Return the (x, y) coordinate for the center point of the cell that contains the specified text.  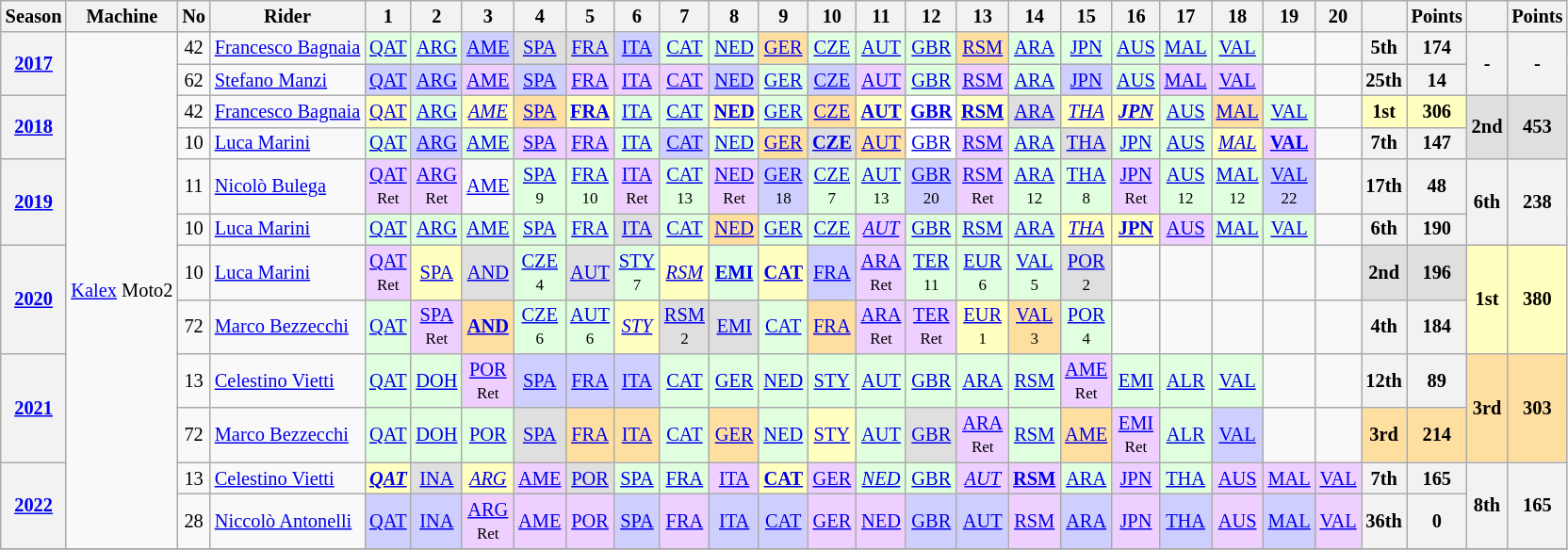
TERRet (931, 327)
3 (488, 16)
4th (1384, 327)
2018 (34, 126)
POR2 (1086, 272)
28 (194, 521)
GER18 (783, 186)
8 (735, 16)
ITARet (637, 186)
GBR20 (931, 186)
JPNRet (1135, 186)
1 (388, 16)
5 (590, 16)
8th (1487, 505)
62 (194, 80)
20 (1338, 16)
Machine (122, 16)
RSM2 (684, 327)
380 (1537, 299)
89 (1437, 380)
174 (1437, 48)
17 (1185, 16)
16 (1135, 16)
CZE7 (832, 186)
CZE6 (539, 327)
2020 (34, 299)
Kalex Moto2 (122, 290)
25th (1384, 80)
AMERet (1086, 380)
Rider (287, 16)
VAL22 (1289, 186)
238 (1537, 202)
STY7 (637, 272)
17th (1384, 186)
9 (783, 16)
MAL12 (1238, 186)
12 (931, 16)
Stefano Manzi (287, 80)
AUT6 (590, 327)
RSMRet (982, 186)
EMIRet (1135, 435)
NEDRet (735, 186)
VAL3 (1035, 327)
Niccolò Antonelli (287, 521)
VAL5 (1035, 272)
453 (1537, 126)
CAT13 (684, 186)
2 (436, 16)
190 (1437, 229)
PORRet (488, 380)
AUT13 (882, 186)
ARA12 (1035, 186)
306 (1437, 111)
196 (1437, 272)
EUR6 (982, 272)
AUS12 (1185, 186)
Nicolò Bulega (287, 186)
CZE4 (539, 272)
2021 (34, 407)
2017 (34, 64)
SPARet (436, 327)
FRA10 (590, 186)
12th (1384, 380)
7 (684, 16)
EUR1 (982, 327)
5th (1384, 48)
Season (34, 16)
TER11 (931, 272)
18 (1238, 16)
0 (1437, 521)
214 (1437, 435)
THA8 (1086, 186)
303 (1537, 407)
SPA9 (539, 186)
2022 (34, 505)
147 (1437, 143)
No (194, 16)
POR4 (1086, 327)
6 (637, 16)
36th (1384, 521)
4 (539, 16)
184 (1437, 327)
48 (1437, 186)
19 (1289, 16)
2019 (34, 202)
15 (1086, 16)
